Locate the cell with the specified text and output its (X, Y) center coordinate. 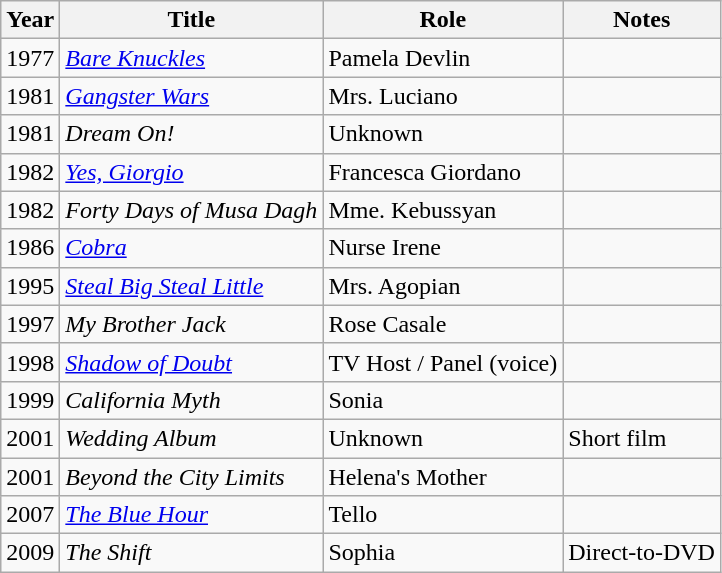
Wedding Album (192, 438)
Rose Casale (443, 324)
Mrs. Agopian (443, 286)
Mme. Kebussyan (443, 210)
My Brother Jack (192, 324)
Pamela Devlin (443, 58)
Sophia (443, 553)
California Myth (192, 400)
Yes, Giorgio (192, 172)
1977 (30, 58)
The Blue Hour (192, 515)
1995 (30, 286)
Dream On! (192, 134)
Francesca Giordano (443, 172)
Notes (642, 20)
Direct-to-DVD (642, 553)
Bare Knuckles (192, 58)
Sonia (443, 400)
Short film (642, 438)
Gangster Wars (192, 96)
Beyond the City Limits (192, 477)
1999 (30, 400)
Forty Days of Musa Dagh (192, 210)
TV Host / Panel (voice) (443, 362)
1998 (30, 362)
Title (192, 20)
1997 (30, 324)
Nurse Irene (443, 248)
Shadow of Doubt (192, 362)
Tello (443, 515)
The Shift (192, 553)
Mrs. Luciano (443, 96)
2009 (30, 553)
Steal Big Steal Little (192, 286)
1986 (30, 248)
2007 (30, 515)
Year (30, 20)
Role (443, 20)
Helena's Mother (443, 477)
Cobra (192, 248)
